Detect which cell encompasses the target text, then output its [X, Y] center coordinate. 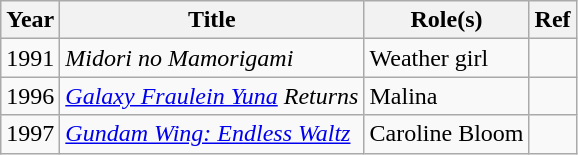
Midori no Mamorigami [212, 58]
Weather girl [446, 58]
1991 [30, 58]
Year [30, 20]
Gundam Wing: Endless Waltz [212, 134]
Role(s) [446, 20]
1996 [30, 96]
Malina [446, 96]
Galaxy Fraulein Yuna Returns [212, 96]
Ref [552, 20]
1997 [30, 134]
Caroline Bloom [446, 134]
Title [212, 20]
